Capture the cell that displays the provided text and extract its (x, y) central coordinate. 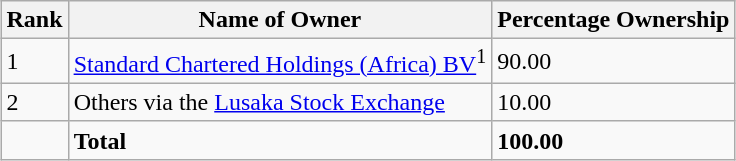
Total (280, 140)
1 (34, 62)
100.00 (614, 140)
90.00 (614, 62)
Others via the Lusaka Stock Exchange (280, 102)
2 (34, 102)
Name of Owner (280, 20)
10.00 (614, 102)
Rank (34, 20)
Standard Chartered Holdings (Africa) BV1 (280, 62)
Percentage Ownership (614, 20)
